Return [x, y] of the center of cell containing provided text 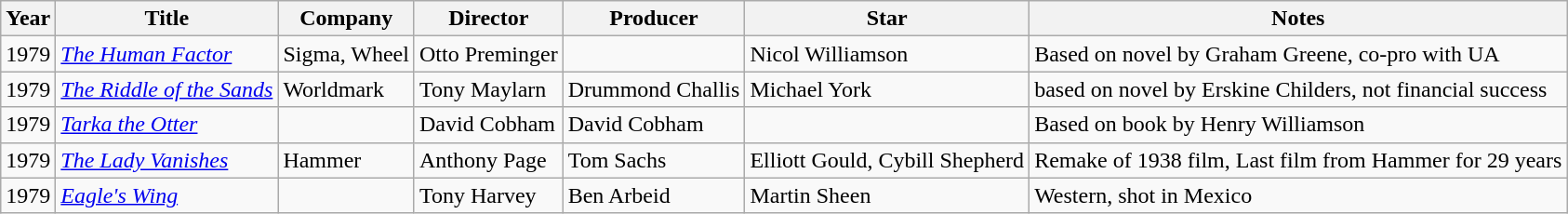
Producer [654, 19]
Western, shot in Mexico [1298, 195]
Hammer [346, 160]
Michael York [887, 89]
Company [346, 19]
Director [488, 19]
Eagle's Wing [167, 195]
Tony Harvey [488, 195]
Tarka the Otter [167, 125]
Anthony Page [488, 160]
Worldmark [346, 89]
Drummond Challis [654, 89]
The Human Factor [167, 54]
Notes [1298, 19]
Ben Arbeid [654, 195]
Nicol Williamson [887, 54]
Star [887, 19]
Based on book by Henry Williamson [1298, 125]
Title [167, 19]
Based on novel by Graham Greene, co-pro with UA [1298, 54]
Otto Preminger [488, 54]
based on novel by Erskine Childers, not financial success [1298, 89]
Sigma, Wheel [346, 54]
Year [28, 19]
Tony Maylarn [488, 89]
Elliott Gould, Cybill Shepherd [887, 160]
Remake of 1938 film, Last film from Hammer for 29 years [1298, 160]
Martin Sheen [887, 195]
The Lady Vanishes [167, 160]
Tom Sachs [654, 160]
The Riddle of the Sands [167, 89]
